Output the (X, Y) coordinate of the center of the cell containing the given text.  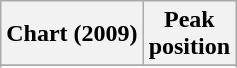
Peak position (189, 34)
Chart (2009) (72, 34)
